Return the (x, y) coordinate for the center point of the cell that contains the specified text.  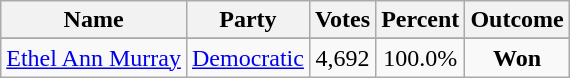
Percent (420, 20)
Votes (342, 20)
4,692 (342, 58)
Party (248, 20)
Name (94, 20)
Democratic (248, 58)
100.0% (420, 58)
Won (517, 58)
Ethel Ann Murray (94, 58)
Outcome (517, 20)
